Return the [x, y] coordinate for the center point of the cell that contains the specified text.  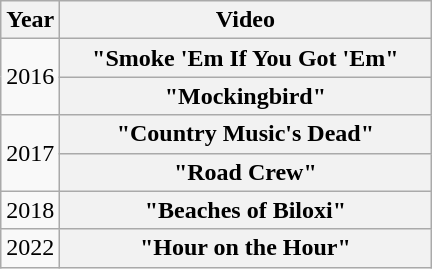
2016 [30, 77]
2017 [30, 153]
"Road Crew" [246, 172]
2022 [30, 248]
Year [30, 20]
"Hour on the Hour" [246, 248]
Video [246, 20]
"Smoke 'Em If You Got 'Em" [246, 58]
2018 [30, 210]
"Mockingbird" [246, 96]
"Country Music's Dead" [246, 134]
"Beaches of Biloxi" [246, 210]
